Scan for the cell matching the given text and deliver its (X, Y) coordinate at center. 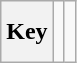
Key (27, 32)
